For the text-containing cell, return its midpoint in [X, Y] coordinate format. 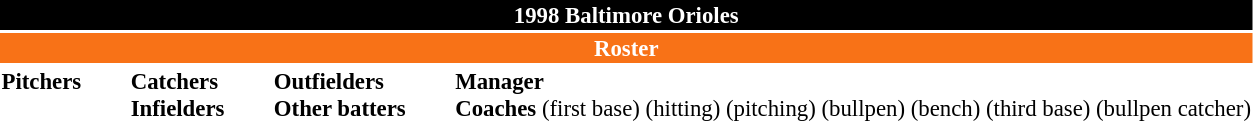
1998 Baltimore Orioles [626, 15]
Roster [626, 48]
